Locate the cell with the specified text and output its [X, Y] center coordinate. 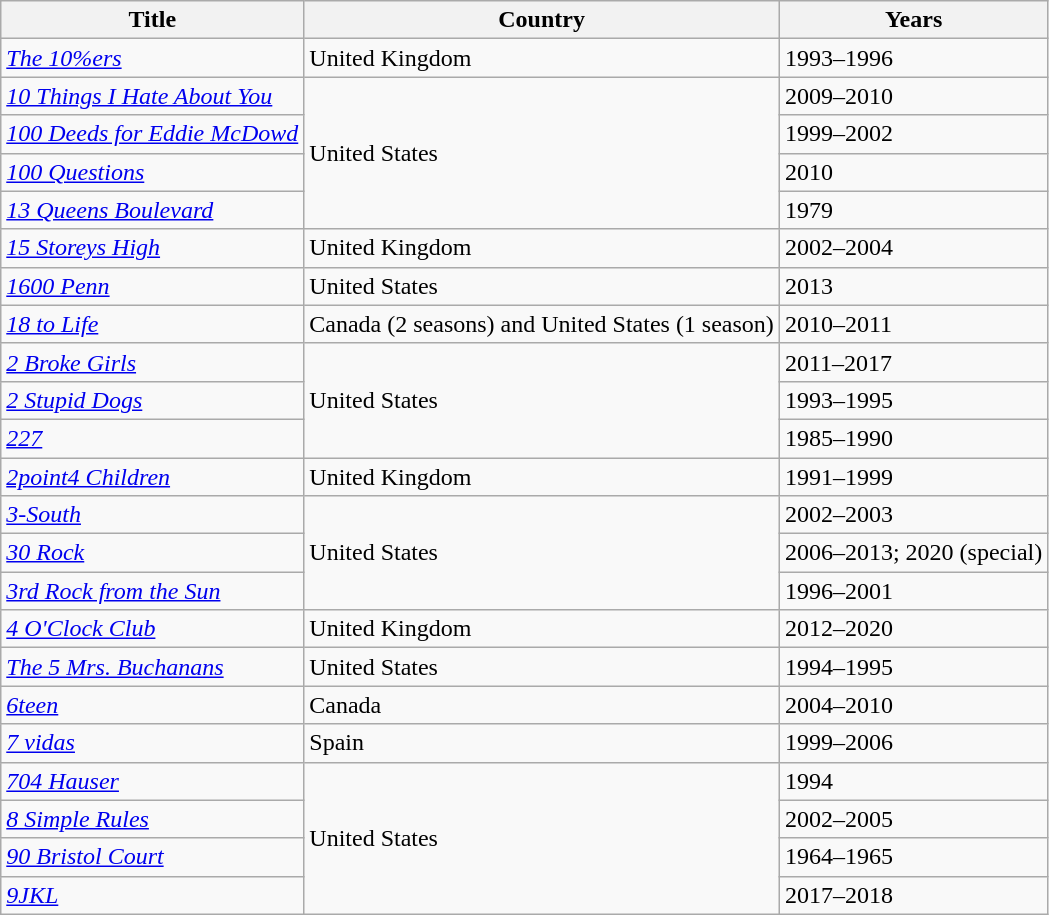
3rd Rock from the Sun [152, 591]
4 O'Clock Club [152, 629]
2011–2017 [913, 362]
90 Bristol Court [152, 857]
The 5 Mrs. Buchanans [152, 667]
704 Hauser [152, 781]
7 vidas [152, 743]
2010 [913, 172]
2 Broke Girls [152, 362]
2002–2005 [913, 819]
2009–2010 [913, 96]
1996–2001 [913, 591]
15 Storeys High [152, 248]
1600 Penn [152, 286]
Canada (2 seasons) and United States (1 season) [542, 324]
2004–2010 [913, 705]
Years [913, 20]
1993–1995 [913, 400]
100 Deeds for Eddie McDowd [152, 134]
1999–2006 [913, 743]
1994–1995 [913, 667]
6teen [152, 705]
10 Things I Hate About You [152, 96]
1964–1965 [913, 857]
Canada [542, 705]
Spain [542, 743]
2002–2003 [913, 515]
8 Simple Rules [152, 819]
2002–2004 [913, 248]
1979 [913, 210]
2 Stupid Dogs [152, 400]
1999–2002 [913, 134]
100 Questions [152, 172]
1994 [913, 781]
The 10%ers [152, 58]
2017–2018 [913, 895]
1993–1996 [913, 58]
3-South [152, 515]
2point4 Children [152, 477]
13 Queens Boulevard [152, 210]
Title [152, 20]
9JKL [152, 895]
2010–2011 [913, 324]
2013 [913, 286]
Country [542, 20]
1985–1990 [913, 438]
2012–2020 [913, 629]
1991–1999 [913, 477]
227 [152, 438]
18 to Life [152, 324]
2006–2013; 2020 (special) [913, 553]
30 Rock [152, 553]
